From the cell containing the given text, extract its center point as (X, Y) coordinate. 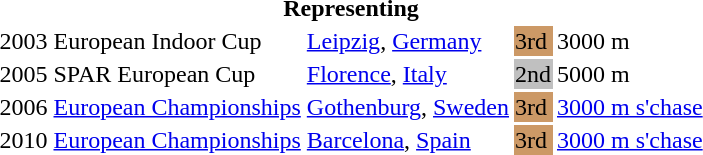
Gothenburg, Sweden (408, 107)
SPAR European Cup (177, 74)
Barcelona, Spain (408, 140)
Leipzig, Germany (408, 41)
Florence, Italy (408, 74)
European Indoor Cup (177, 41)
2nd (534, 74)
